Identify which cell holds the provided text, then report its [x, y] central coordinate. 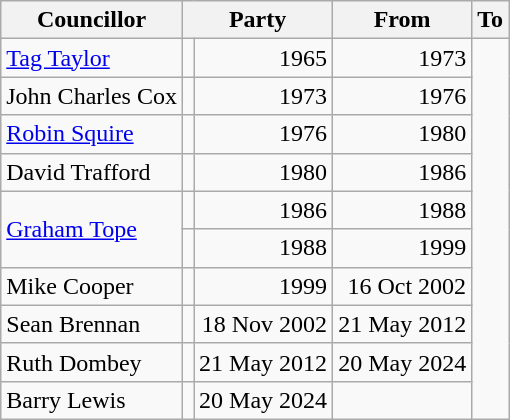
Sean Brennan [92, 324]
Ruth Dombey [92, 362]
David Trafford [92, 172]
To [490, 20]
John Charles Cox [92, 96]
16 Oct 2002 [402, 286]
Barry Lewis [92, 400]
From [402, 20]
Councillor [92, 20]
Graham Tope [92, 229]
Party [257, 20]
18 Nov 2002 [264, 324]
Mike Cooper [92, 286]
Robin Squire [92, 134]
Tag Taylor [92, 58]
1965 [264, 58]
